Locate the cell with the specified text and output its [x, y] center coordinate. 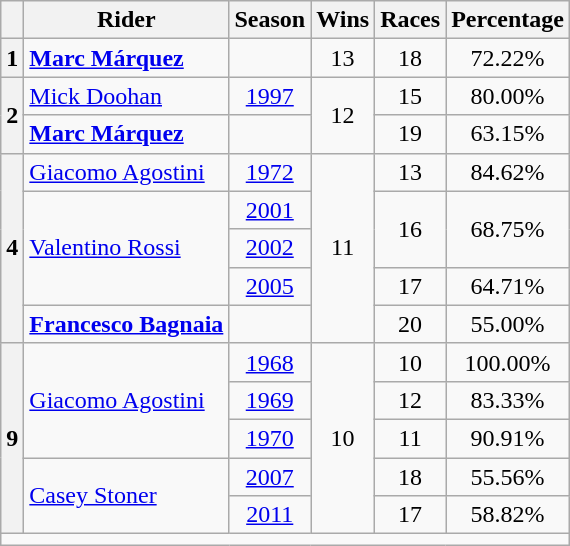
80.00% [508, 96]
55.00% [508, 324]
1970 [270, 438]
19 [410, 134]
Percentage [508, 20]
9 [12, 438]
1997 [270, 96]
Valentino Rossi [126, 248]
64.71% [508, 286]
63.15% [508, 134]
Season [270, 20]
Casey Stoner [126, 496]
15 [410, 96]
84.62% [508, 172]
16 [410, 229]
100.00% [508, 362]
2011 [270, 515]
58.82% [508, 515]
2001 [270, 210]
20 [410, 324]
1968 [270, 362]
2002 [270, 248]
4 [12, 248]
55.56% [508, 477]
Races [410, 20]
Wins [343, 20]
1 [12, 58]
2005 [270, 286]
Rider [126, 20]
2 [12, 115]
90.91% [508, 438]
72.22% [508, 58]
Mick Doohan [126, 96]
Francesco Bagnaia [126, 324]
83.33% [508, 400]
2007 [270, 477]
1972 [270, 172]
68.75% [508, 229]
1969 [270, 400]
